Detect which cell encompasses the target text, then output its [X, Y] center coordinate. 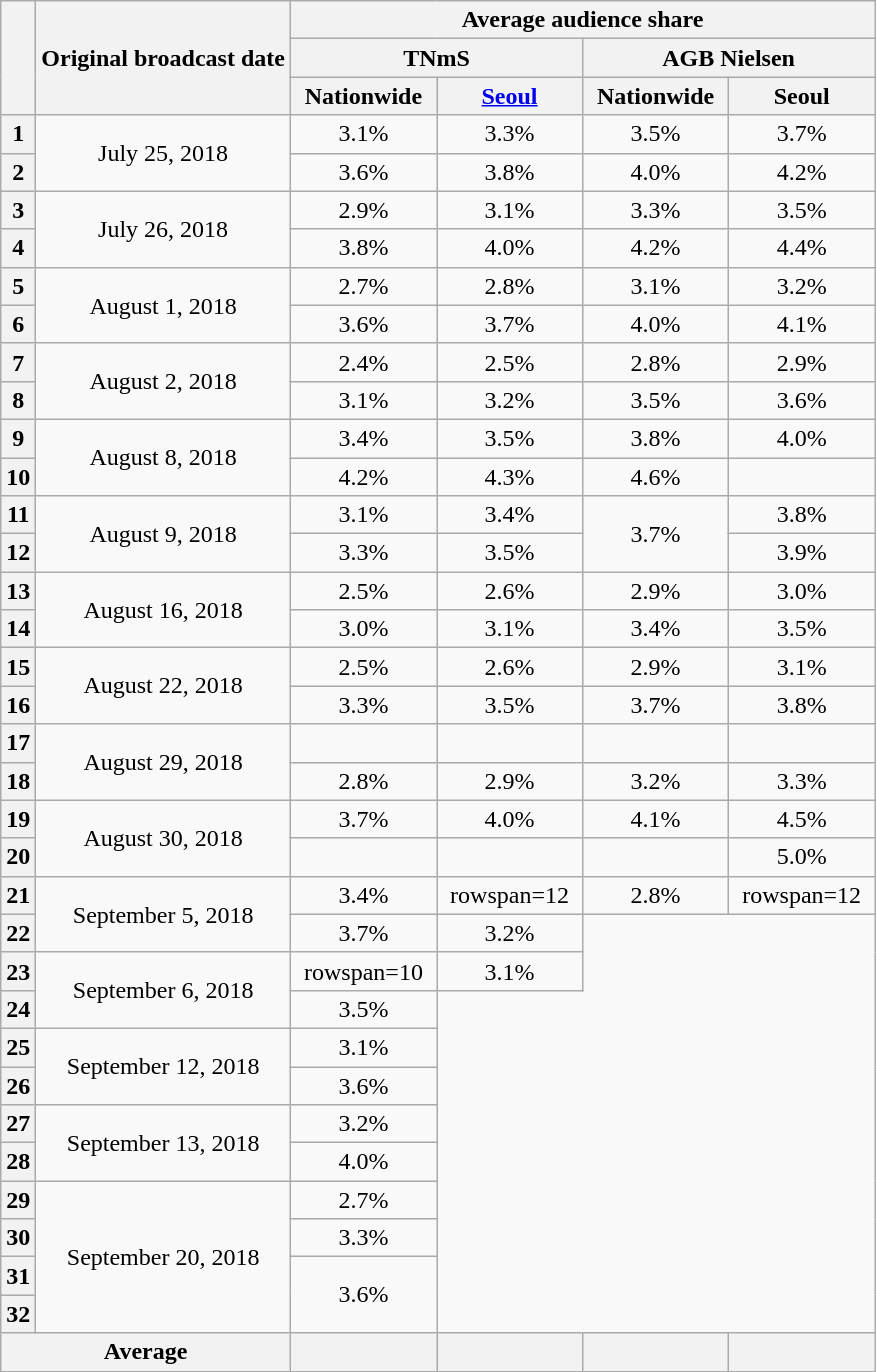
4 [18, 248]
9 [18, 438]
5 [18, 286]
4.5% [802, 819]
August 8, 2018 [164, 457]
4.3% [509, 477]
3 [18, 210]
6 [18, 324]
4.6% [656, 477]
23 [18, 971]
August 30, 2018 [164, 838]
31 [18, 1276]
September 6, 2018 [164, 990]
18 [18, 781]
27 [18, 1124]
15 [18, 667]
30 [18, 1238]
28 [18, 1162]
25 [18, 1047]
July 25, 2018 [164, 153]
16 [18, 705]
2 [18, 172]
26 [18, 1085]
AGB Nielsen [729, 58]
17 [18, 743]
19 [18, 819]
13 [18, 591]
10 [18, 477]
1 [18, 134]
August 16, 2018 [164, 610]
September 12, 2018 [164, 1066]
20 [18, 857]
11 [18, 515]
July 26, 2018 [164, 229]
4.4% [802, 248]
24 [18, 1009]
September 13, 2018 [164, 1143]
rowspan=10 [363, 971]
5.0% [802, 857]
Average audience share [582, 20]
September 5, 2018 [164, 914]
14 [18, 629]
TNmS [436, 58]
Average [146, 1352]
29 [18, 1200]
August 22, 2018 [164, 686]
August 2, 2018 [164, 381]
12 [18, 553]
7 [18, 362]
21 [18, 895]
August 29, 2018 [164, 762]
September 20, 2018 [164, 1257]
32 [18, 1314]
3.9% [802, 553]
22 [18, 933]
August 9, 2018 [164, 534]
Original broadcast date [164, 58]
2.4% [363, 362]
8 [18, 400]
August 1, 2018 [164, 305]
